Determine the [x, y] coordinate at the center of the cell enclosing the given text.  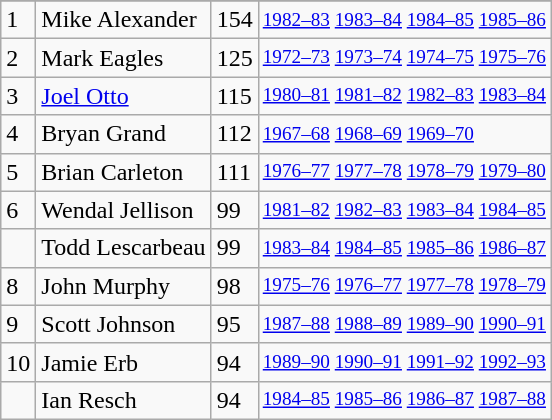
Scott Johnson [124, 324]
9 [18, 324]
Wendal Jellison [124, 210]
4 [18, 134]
Todd Lescarbeau [124, 248]
1984–85 1985–86 1986–87 1987–88 [404, 400]
Mark Eagles [124, 58]
Ian Resch [124, 400]
Jamie Erb [124, 362]
125 [234, 58]
6 [18, 210]
1972–73 1973–74 1974–75 1975–76 [404, 58]
5 [18, 172]
1981–82 1982–83 1983–84 1984–85 [404, 210]
115 [234, 96]
98 [234, 286]
1982–83 1983–84 1984–85 1985–86 [404, 20]
1989–90 1990–91 1991–92 1992–93 [404, 362]
1980–81 1981–82 1982–83 1983–84 [404, 96]
95 [234, 324]
1983–84 1984–85 1985–86 1986–87 [404, 248]
8 [18, 286]
Bryan Grand [124, 134]
Joel Otto [124, 96]
10 [18, 362]
112 [234, 134]
John Murphy [124, 286]
1 [18, 20]
1975–76 1976–77 1977–78 1978–79 [404, 286]
1987–88 1988–89 1989–90 1990–91 [404, 324]
111 [234, 172]
1967–68 1968–69 1969–70 [404, 134]
Brian Carleton [124, 172]
3 [18, 96]
2 [18, 58]
154 [234, 20]
1976–77 1977–78 1978–79 1979–80 [404, 172]
Mike Alexander [124, 20]
